Scan for the cell matching the given text and deliver its [x, y] coordinate at center. 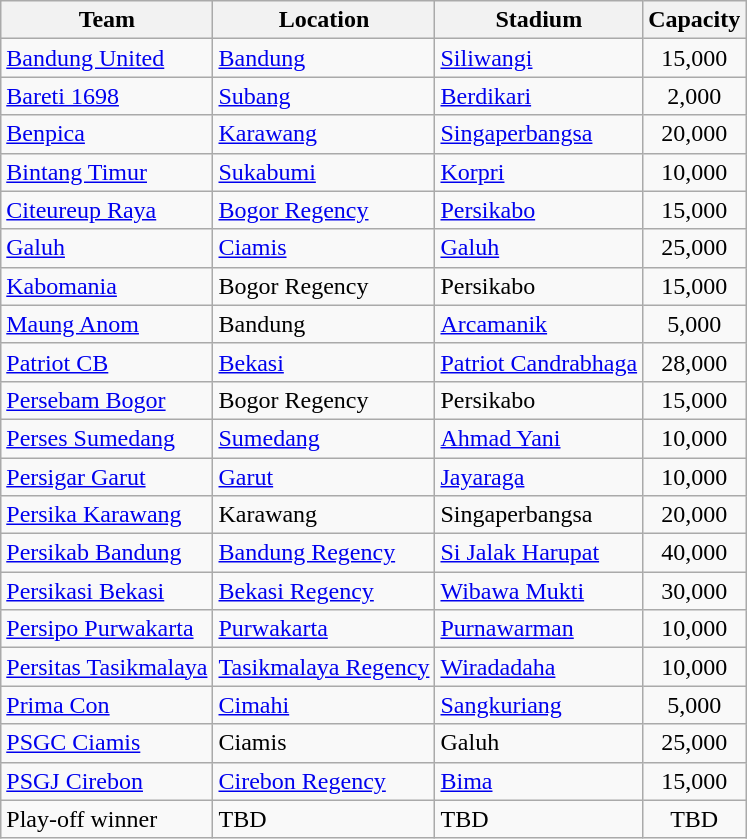
Siliwangi [539, 58]
Persipo Purwakarta [107, 629]
Sangkuriang [539, 705]
Kabomania [107, 286]
Location [324, 20]
Persebam Bogor [107, 400]
Bima [539, 781]
Bareti 1698 [107, 96]
Si Jalak Harupat [539, 553]
Wiradadaha [539, 667]
Play-off winner [107, 819]
Berdikari [539, 96]
Patriot CB [107, 362]
Perses Sumedang [107, 438]
Arcamanik [539, 324]
Capacity [694, 20]
Bekasi [324, 362]
Cirebon Regency [324, 781]
Maung Anom [107, 324]
Patriot Candrabhaga [539, 362]
PSGC Ciamis [107, 743]
Persikab Bandung [107, 553]
Citeureup Raya [107, 210]
Prima Con [107, 705]
Bandung United [107, 58]
28,000 [694, 362]
Tasikmalaya Regency [324, 667]
Benpica [107, 134]
Korpri [539, 172]
Persika Karawang [107, 515]
Subang [324, 96]
PSGJ Cirebon [107, 781]
Bekasi Regency [324, 591]
Sumedang [324, 438]
2,000 [694, 96]
Persitas Tasikmalaya [107, 667]
Bintang Timur [107, 172]
Purwakarta [324, 629]
Sukabumi [324, 172]
30,000 [694, 591]
Purnawarman [539, 629]
Garut [324, 477]
Stadium [539, 20]
Bandung Regency [324, 553]
Team [107, 20]
Cimahi [324, 705]
Persigar Garut [107, 477]
Jayaraga [539, 477]
40,000 [694, 553]
Persikasi Bekasi [107, 591]
Wibawa Mukti [539, 591]
Ahmad Yani [539, 438]
